From the cell containing the given text, extract its center point as [X, Y] coordinate. 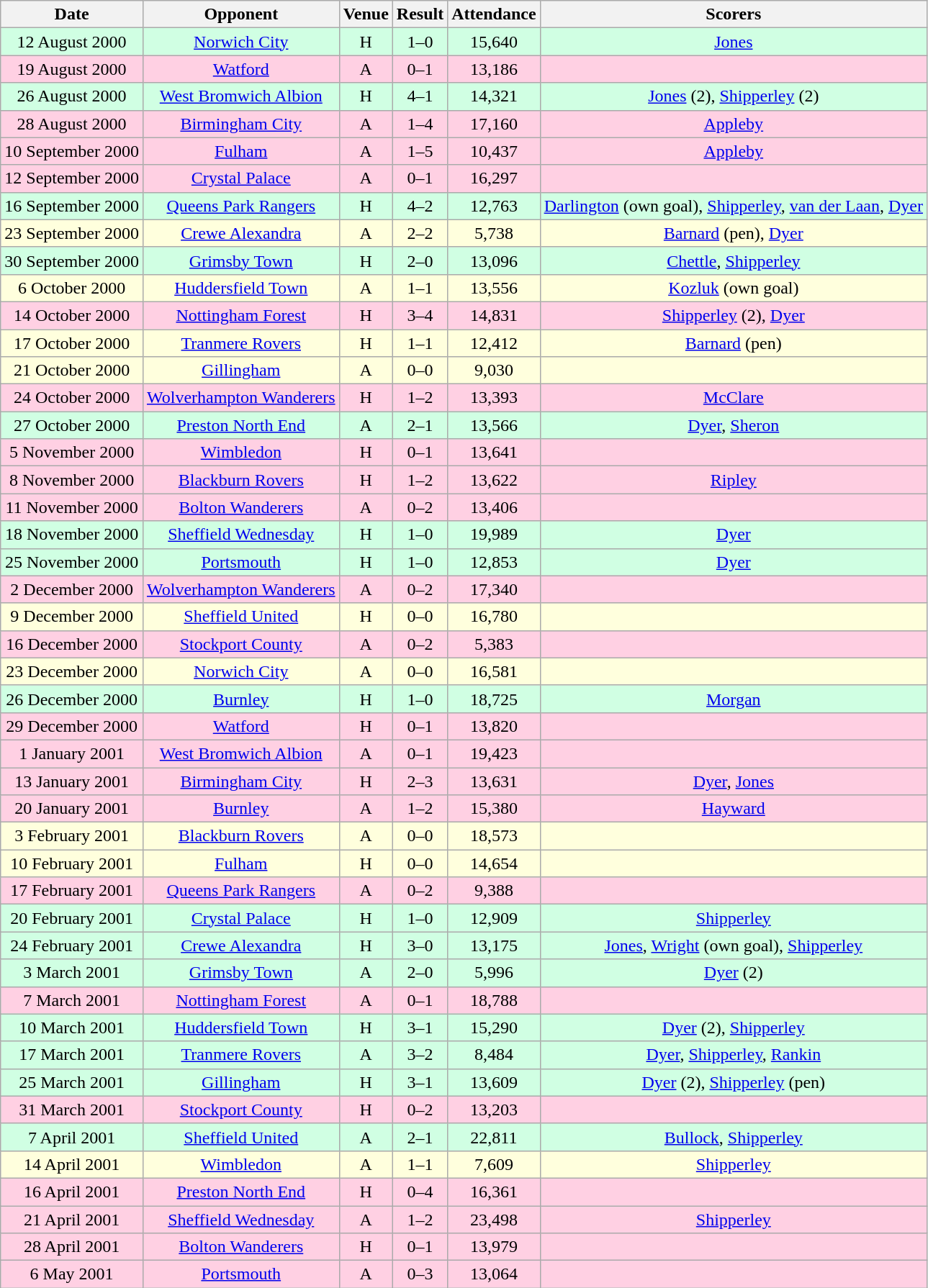
21 April 2001 [72, 1220]
12 September 2000 [72, 178]
16 December 2000 [72, 644]
Kozluk (own goal) [733, 288]
20 January 2001 [72, 809]
30 September 2000 [72, 260]
12 August 2000 [72, 42]
18,788 [494, 1000]
Ripley [733, 480]
13,064 [494, 1274]
Jones [733, 42]
13,186 [494, 69]
10 February 2001 [72, 863]
8,484 [494, 1055]
17 March 2001 [72, 1055]
3–0 [420, 945]
18,573 [494, 836]
24 February 2001 [72, 945]
28 April 2001 [72, 1247]
14,654 [494, 863]
Hayward [733, 809]
Dyer (2), Shipperley (pen) [733, 1082]
1 January 2001 [72, 753]
5,738 [494, 233]
14 April 2001 [72, 1164]
Dyer (2), Shipperley [733, 1028]
16,780 [494, 617]
17,160 [494, 124]
15,290 [494, 1028]
31 March 2001 [72, 1110]
16 September 2000 [72, 206]
17,340 [494, 589]
22,811 [494, 1137]
13,820 [494, 726]
9 December 2000 [72, 617]
23,498 [494, 1220]
2 December 2000 [72, 589]
19,423 [494, 753]
12,853 [494, 562]
Barnard (pen) [733, 343]
0–4 [420, 1192]
13,556 [494, 288]
Dyer, Shipperley, Rankin [733, 1055]
13,406 [494, 507]
5,996 [494, 973]
14,831 [494, 315]
7,609 [494, 1164]
0–3 [420, 1274]
8 November 2000 [72, 480]
13,979 [494, 1247]
16,581 [494, 671]
17 February 2001 [72, 891]
16,297 [494, 178]
19,989 [494, 535]
Result [420, 14]
Scorers [733, 14]
Dyer, Sheron [733, 425]
Jones, Wright (own goal), Shipperley [733, 945]
13,609 [494, 1082]
3–2 [420, 1055]
15,380 [494, 809]
12,909 [494, 918]
26 December 2000 [72, 699]
13,175 [494, 945]
2–2 [420, 233]
Venue [366, 14]
13,631 [494, 781]
25 November 2000 [72, 562]
24 October 2000 [72, 398]
10,437 [494, 151]
Darlington (own goal), Shipperley, van der Laan, Dyer [733, 206]
7 March 2001 [72, 1000]
13,096 [494, 260]
25 March 2001 [72, 1082]
Jones (2), Shipperley (2) [733, 96]
15,640 [494, 42]
23 December 2000 [72, 671]
11 November 2000 [72, 507]
21 October 2000 [72, 371]
13 January 2001 [72, 781]
1–5 [420, 151]
20 February 2001 [72, 918]
5,383 [494, 644]
28 August 2000 [72, 124]
Dyer, Jones [733, 781]
Barnard (pen), Dyer [733, 233]
26 August 2000 [72, 96]
4–2 [420, 206]
17 October 2000 [72, 343]
3–4 [420, 315]
16 April 2001 [72, 1192]
6 May 2001 [72, 1274]
Morgan [733, 699]
Dyer (2) [733, 973]
13,622 [494, 480]
Shipperley (2), Dyer [733, 315]
9,030 [494, 371]
Date [72, 14]
6 October 2000 [72, 288]
McClare [733, 398]
9,388 [494, 891]
3 February 2001 [72, 836]
7 April 2001 [72, 1137]
18 November 2000 [72, 535]
14,321 [494, 96]
1–4 [420, 124]
16,361 [494, 1192]
Bullock, Shipperley [733, 1137]
29 December 2000 [72, 726]
Opponent [240, 14]
18,725 [494, 699]
4–1 [420, 96]
13,203 [494, 1110]
10 March 2001 [72, 1028]
12,763 [494, 206]
13,393 [494, 398]
19 August 2000 [72, 69]
14 October 2000 [72, 315]
13,641 [494, 453]
13,566 [494, 425]
2–3 [420, 781]
23 September 2000 [72, 233]
5 November 2000 [72, 453]
Attendance [494, 14]
Chettle, Shipperley [733, 260]
3 March 2001 [72, 973]
12,412 [494, 343]
27 October 2000 [72, 425]
10 September 2000 [72, 151]
